Find where the given text appears and provide that cell's center as (x, y) coordinate. 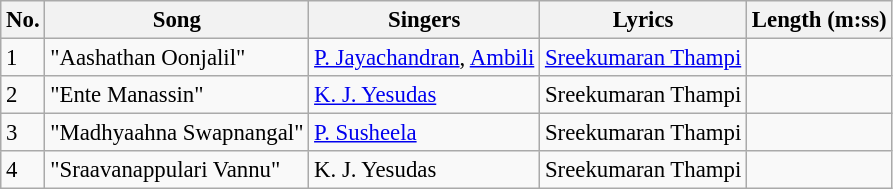
"Ente Manassin" (177, 95)
P. Susheela (424, 133)
"Sraavanappulari Vannu" (177, 170)
2 (23, 95)
Song (177, 20)
Singers (424, 20)
No. (23, 20)
Length (m:ss) (820, 20)
"Aashathan Oonjalil" (177, 58)
P. Jayachandran, Ambili (424, 58)
3 (23, 133)
"Madhyaahna Swapnangal" (177, 133)
Lyrics (644, 20)
4 (23, 170)
1 (23, 58)
